Find where the given text appears and provide that cell's center as (X, Y) coordinate. 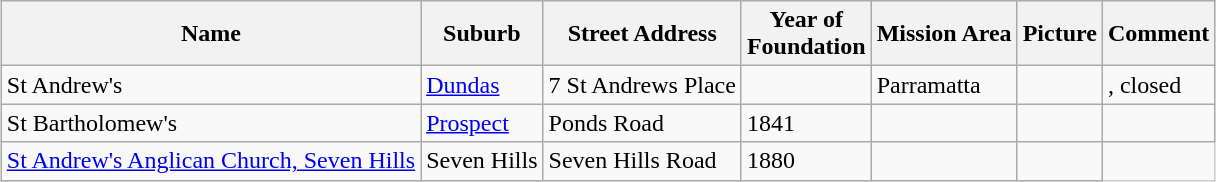
Picture (1060, 34)
Seven Hills (482, 161)
Seven Hills Road (642, 161)
Prospect (482, 123)
St Bartholomew's (210, 123)
Comment (1158, 34)
Mission Area (944, 34)
Suburb (482, 34)
Dundas (482, 85)
St Andrew's (210, 85)
Year ofFoundation (806, 34)
Parramatta (944, 85)
Name (210, 34)
St Andrew's Anglican Church, Seven Hills (210, 161)
Ponds Road (642, 123)
Street Address (642, 34)
, closed (1158, 85)
1880 (806, 161)
7 St Andrews Place (642, 85)
1841 (806, 123)
